Output the [x, y] coordinate of the center of the cell containing the given text.  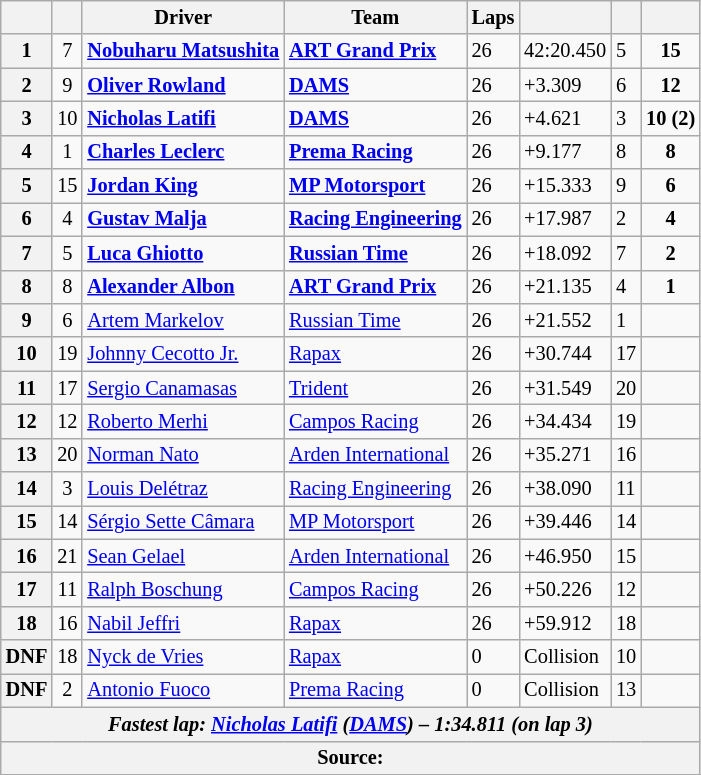
10 (2) [670, 118]
+46.950 [565, 556]
Artem Markelov [183, 320]
Fastest lap: Nicholas Latifi (DAMS) – 1:34.811 (on lap 3) [350, 724]
Alexander Albon [183, 287]
Charles Leclerc [183, 152]
Jordan King [183, 186]
Gustav Malja [183, 219]
Nicholas Latifi [183, 118]
Louis Delétraz [183, 489]
+21.135 [565, 287]
Sean Gelael [183, 556]
Ralph Boschung [183, 589]
+50.226 [565, 589]
42:20.450 [565, 51]
Source: [350, 758]
Sérgio Sette Câmara [183, 522]
Nabil Jeffri [183, 623]
Norman Nato [183, 455]
Sergio Canamasas [183, 388]
+15.333 [565, 186]
Johnny Cecotto Jr. [183, 354]
Antonio Fuoco [183, 690]
+39.446 [565, 522]
+34.434 [565, 421]
+30.744 [565, 354]
21 [67, 556]
+38.090 [565, 489]
Laps [494, 17]
Team [375, 17]
+21.552 [565, 320]
+17.987 [565, 219]
Nobuharu Matsushita [183, 51]
+59.912 [565, 623]
Nyck de Vries [183, 657]
Roberto Merhi [183, 421]
+18.092 [565, 253]
Oliver Rowland [183, 85]
+4.621 [565, 118]
+31.549 [565, 388]
Driver [183, 17]
Luca Ghiotto [183, 253]
+9.177 [565, 152]
+35.271 [565, 455]
Trident [375, 388]
+3.309 [565, 85]
